Scan for the cell matching the given text and deliver its (x, y) coordinate at center. 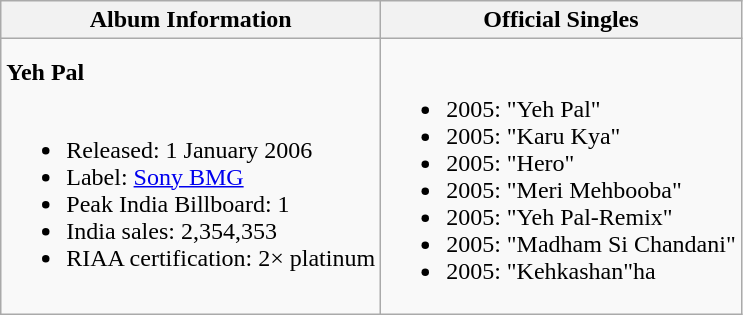
Yeh PalReleased: 1 January 2006 Label: Sony BMGPeak India Billboard: 1India sales: 2,354,353RIAA certification: 2× platinum (191, 176)
2005: "Yeh Pal"2005: "Karu Kya"2005: "Hero"2005: "Meri Mehbooba"2005: "Yeh Pal-Remix"2005: "Madham Si Chandani"2005: "Kehkashan"ha (562, 176)
Album Information (191, 20)
Official Singles (562, 20)
